Search for the cell housing the specified text and yield its [x, y] center coordinate. 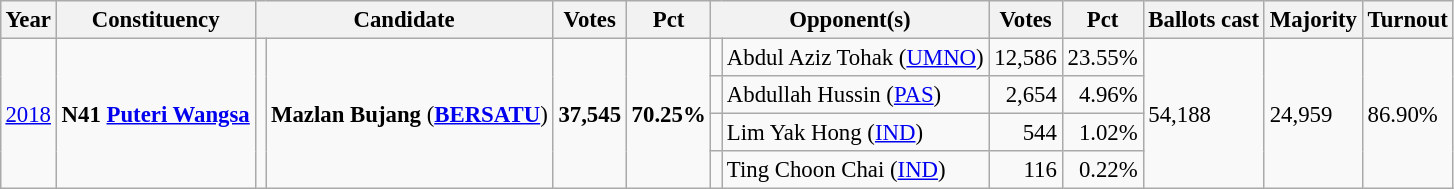
4.96% [1102, 95]
Abdullah Hussin (PAS) [856, 95]
54,188 [1204, 113]
Mazlan Bujang (BERSATU) [410, 113]
Ting Choon Chai (IND) [856, 170]
86.90% [1408, 113]
Abdul Aziz Tohak (UMNO) [856, 57]
12,586 [1026, 57]
Candidate [404, 20]
23.55% [1102, 57]
70.25% [668, 113]
Lim Yak Hong (IND) [856, 133]
544 [1026, 133]
N41 Puteri Wangsa [156, 113]
Turnout [1408, 20]
Constituency [156, 20]
1.02% [1102, 133]
2,654 [1026, 95]
24,959 [1313, 113]
116 [1026, 170]
2018 [28, 113]
Majority [1313, 20]
Year [28, 20]
Ballots cast [1204, 20]
37,545 [590, 113]
Opponent(s) [850, 20]
0.22% [1102, 170]
